Determine the (X, Y) coordinate at the center of the cell enclosing the given text.  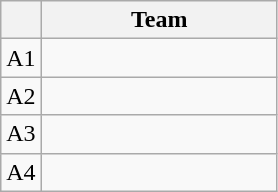
A3 (21, 134)
A1 (21, 58)
A2 (21, 96)
A4 (21, 172)
Team (159, 20)
